Extract the (x, y) coordinate from the center of the cell holding the provided text.  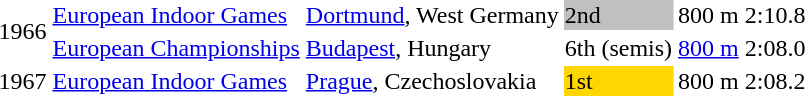
1st (618, 81)
2nd (618, 15)
European Championships (176, 48)
Budapest, Hungary (432, 48)
Prague, Czechoslovakia (432, 81)
Dortmund, West Germany (432, 15)
6th (semis) (618, 48)
